Identify which cell holds the provided text, then report its [X, Y] central coordinate. 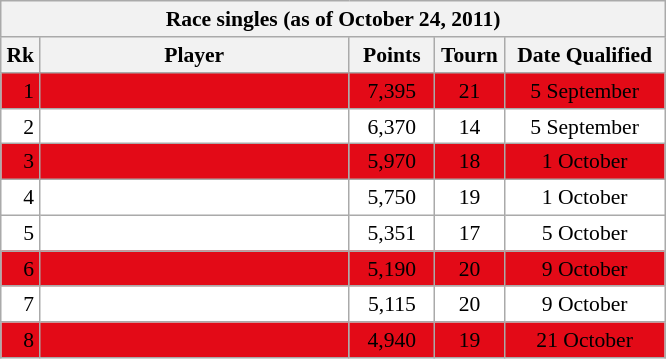
Tourn [469, 55]
Race singles (as of October 24, 2011) [332, 19]
7 [20, 304]
4 [20, 197]
5 October [585, 233]
Date Qualified [585, 55]
17 [469, 233]
18 [469, 162]
8 [20, 340]
Points [392, 55]
14 [469, 126]
3 [20, 162]
5 [20, 233]
4,940 [392, 340]
5,750 [392, 197]
5,190 [392, 269]
6,370 [392, 126]
2 [20, 126]
7,395 [392, 91]
21 October [585, 340]
5,970 [392, 162]
6 [20, 269]
Rk [20, 55]
21 [469, 91]
Player [194, 55]
5,351 [392, 233]
1 [20, 91]
5,115 [392, 304]
